Capture the cell that displays the provided text and extract its [x, y] central coordinate. 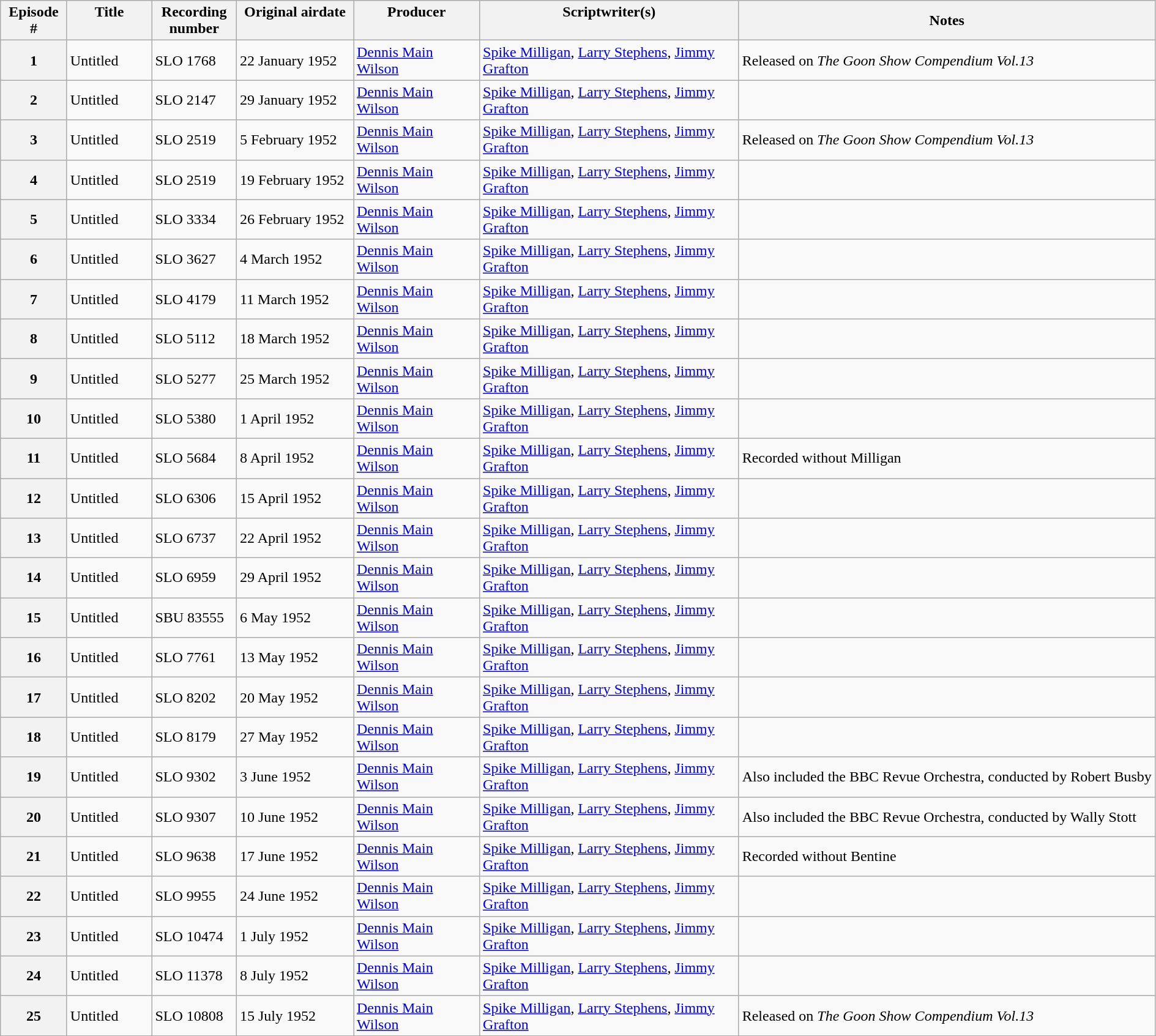
SLO 6306 [195, 498]
15 July 1952 [295, 1016]
25 [34, 1016]
SLO 6737 [195, 538]
Original airdate [295, 21]
SLO 5684 [195, 458]
17 [34, 698]
8 [34, 339]
4 [34, 180]
4 March 1952 [295, 259]
SLO 6959 [195, 578]
SLO 9638 [195, 857]
10 [34, 419]
1 [34, 60]
SLO 1768 [195, 60]
SLO 5112 [195, 339]
SLO 7761 [195, 657]
6 May 1952 [295, 618]
5 February 1952 [295, 140]
SLO 10808 [195, 1016]
Title [109, 21]
20 May 1952 [295, 698]
Also included the BBC Revue Orchestra, conducted by Wally Stott [947, 816]
Recorded without Milligan [947, 458]
SLO 11378 [195, 975]
SLO 4179 [195, 299]
22 April 1952 [295, 538]
10 June 1952 [295, 816]
SLO 5380 [195, 419]
22 January 1952 [295, 60]
29 April 1952 [295, 578]
1 July 1952 [295, 936]
SLO 3334 [195, 219]
SLO 3627 [195, 259]
Producer [417, 21]
Recorded without Bentine [947, 857]
SLO 8202 [195, 698]
Recording number [195, 21]
19 [34, 777]
24 [34, 975]
16 [34, 657]
Notes [947, 21]
11 March 1952 [295, 299]
Episode # [34, 21]
23 [34, 936]
SLO 8179 [195, 737]
Scriptwriter(s) [610, 21]
SBU 83555 [195, 618]
3 June 1952 [295, 777]
24 June 1952 [295, 896]
29 January 1952 [295, 100]
SLO 10474 [195, 936]
20 [34, 816]
11 [34, 458]
8 April 1952 [295, 458]
SLO 9307 [195, 816]
26 February 1952 [295, 219]
18 [34, 737]
5 [34, 219]
1 April 1952 [295, 419]
SLO 9302 [195, 777]
22 [34, 896]
7 [34, 299]
15 April 1952 [295, 498]
2 [34, 100]
SLO 2147 [195, 100]
21 [34, 857]
19 February 1952 [295, 180]
18 March 1952 [295, 339]
Also included the BBC Revue Orchestra, conducted by Robert Busby [947, 777]
SLO 5277 [195, 378]
9 [34, 378]
25 March 1952 [295, 378]
12 [34, 498]
13 May 1952 [295, 657]
3 [34, 140]
6 [34, 259]
SLO 9955 [195, 896]
8 July 1952 [295, 975]
15 [34, 618]
17 June 1952 [295, 857]
13 [34, 538]
27 May 1952 [295, 737]
14 [34, 578]
